Return the (X, Y) coordinate for the center point of the cell that contains the specified text.  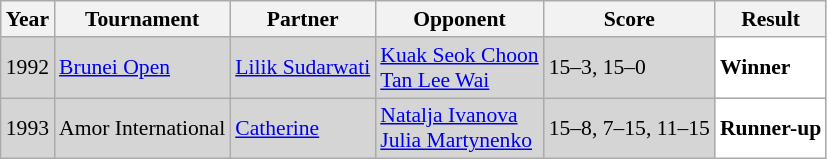
15–3, 15–0 (630, 68)
1992 (28, 68)
Score (630, 19)
Result (770, 19)
Kuak Seok Choon Tan Lee Wai (459, 68)
1993 (28, 128)
Natalja Ivanova Julia Martynenko (459, 128)
Partner (302, 19)
Runner-up (770, 128)
Amor International (142, 128)
Year (28, 19)
Catherine (302, 128)
Brunei Open (142, 68)
Lilik Sudarwati (302, 68)
Tournament (142, 19)
15–8, 7–15, 11–15 (630, 128)
Opponent (459, 19)
Winner (770, 68)
